Detect which cell encompasses the target text, then output its [X, Y] center coordinate. 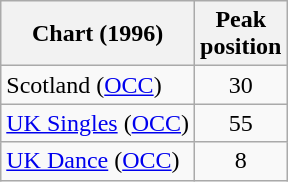
UK Dance (OCC) [98, 161]
Peak position [241, 34]
55 [241, 123]
30 [241, 85]
8 [241, 161]
UK Singles (OCC) [98, 123]
Chart (1996) [98, 34]
Scotland (OCC) [98, 85]
